Capture the cell that displays the provided text and extract its (X, Y) central coordinate. 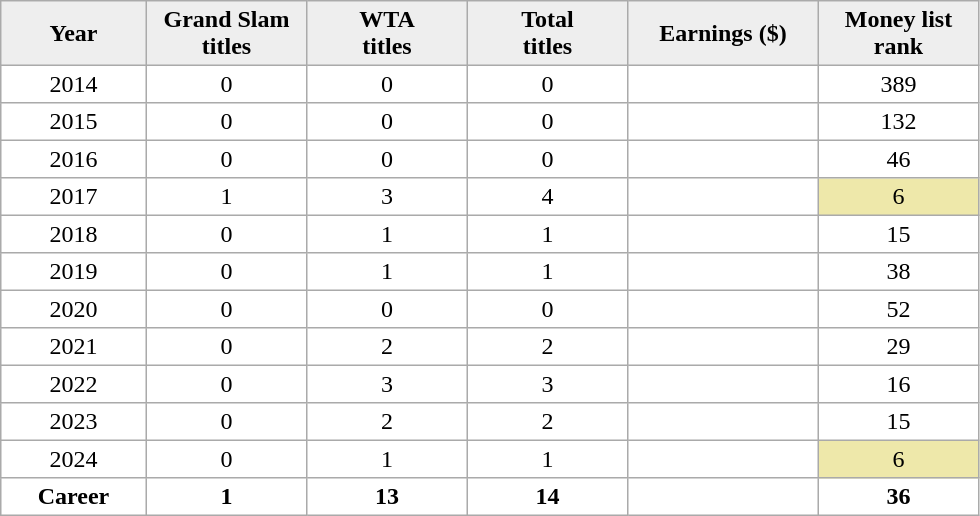
Year (74, 33)
2016 (74, 159)
WTA titles (387, 33)
29 (898, 347)
16 (898, 384)
52 (898, 309)
132 (898, 122)
2020 (74, 309)
389 (898, 84)
38 (898, 272)
2024 (74, 459)
2018 (74, 234)
13 (387, 497)
Money list rank (898, 33)
Earnings ($) (723, 33)
Grand Slam titles (226, 33)
2014 (74, 84)
2019 (74, 272)
4 (547, 197)
36 (898, 497)
2022 (74, 384)
2023 (74, 422)
2015 (74, 122)
14 (547, 497)
46 (898, 159)
Career (74, 497)
2021 (74, 347)
Total titles (547, 33)
2017 (74, 197)
